Return [x, y] of the center of cell containing provided text 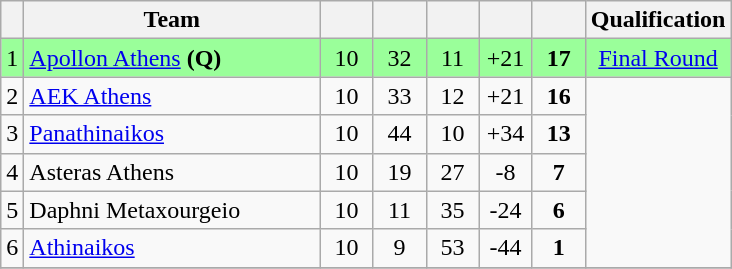
27 [452, 172]
Qualification [658, 20]
Daphni Metaxourgeio [172, 210]
32 [400, 58]
35 [452, 210]
-8 [506, 172]
Final Round [658, 58]
4 [12, 172]
13 [558, 134]
AEK Athens [172, 96]
44 [400, 134]
Athinaikos [172, 248]
-44 [506, 248]
7 [558, 172]
19 [400, 172]
9 [400, 248]
12 [452, 96]
Apollon Athens (Q) [172, 58]
5 [12, 210]
16 [558, 96]
Asteras Athens [172, 172]
53 [452, 248]
3 [12, 134]
33 [400, 96]
2 [12, 96]
Team [172, 20]
Panathinaikos [172, 134]
17 [558, 58]
-24 [506, 210]
+34 [506, 134]
